Capture the cell that displays the provided text and extract its [X, Y] central coordinate. 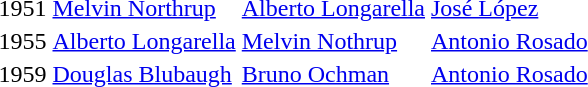
Alberto Longarella [144, 41]
Melvin Nothrup [333, 41]
